Provide the (x, y) coordinate of the cell's center where the given text is located.  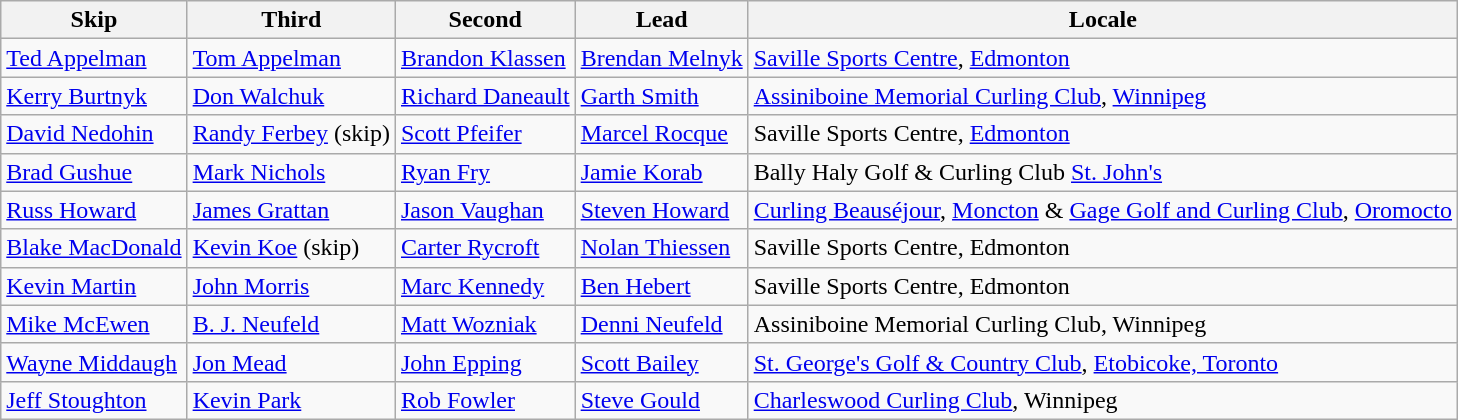
Ryan Fry (485, 172)
Tom Appelman (291, 58)
Bally Haly Golf & Curling Club St. John's (1102, 172)
Jeff Stoughton (94, 400)
Blake MacDonald (94, 248)
Brandon Klassen (485, 58)
Mike McEwen (94, 324)
Steve Gould (662, 400)
Russ Howard (94, 210)
Marcel Rocque (662, 134)
St. George's Golf & Country Club, Etobicoke, Toronto (1102, 362)
Second (485, 20)
Jason Vaughan (485, 210)
Denni Neufeld (662, 324)
Wayne Middaugh (94, 362)
Ben Hebert (662, 286)
Kerry Burtnyk (94, 96)
Nolan Thiessen (662, 248)
B. J. Neufeld (291, 324)
Steven Howard (662, 210)
Ted Appelman (94, 58)
Richard Daneault (485, 96)
John Epping (485, 362)
Curling Beauséjour, Moncton & Gage Golf and Curling Club, Oromocto (1102, 210)
Rob Fowler (485, 400)
John Morris (291, 286)
David Nedohin (94, 134)
Garth Smith (662, 96)
Third (291, 20)
Jamie Korab (662, 172)
Mark Nichols (291, 172)
Brendan Melnyk (662, 58)
Carter Rycroft (485, 248)
Skip (94, 20)
Don Walchuk (291, 96)
Scott Pfeifer (485, 134)
Kevin Park (291, 400)
Charleswood Curling Club, Winnipeg (1102, 400)
James Grattan (291, 210)
Kevin Martin (94, 286)
Scott Bailey (662, 362)
Jon Mead (291, 362)
Matt Wozniak (485, 324)
Lead (662, 20)
Randy Ferbey (skip) (291, 134)
Brad Gushue (94, 172)
Marc Kennedy (485, 286)
Kevin Koe (skip) (291, 248)
Locale (1102, 20)
